Capture the cell that displays the provided text and extract its (x, y) central coordinate. 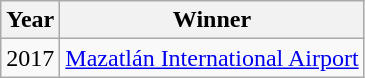
2017 (30, 58)
Winner (212, 20)
Mazatlán International Airport (212, 58)
Year (30, 20)
